Find where the given text appears and provide that cell's center as [x, y] coordinate. 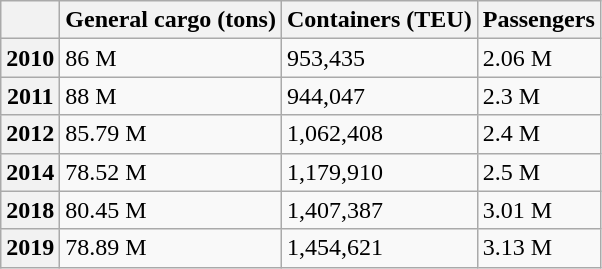
2014 [30, 172]
2010 [30, 58]
2.06 M [538, 58]
953,435 [379, 58]
3.13 M [538, 248]
2019 [30, 248]
85.79 M [171, 134]
1,179,910 [379, 172]
80.45 M [171, 210]
78.52 M [171, 172]
2012 [30, 134]
3.01 M [538, 210]
1,454,621 [379, 248]
2.3 M [538, 96]
2.5 M [538, 172]
1,407,387 [379, 210]
86 M [171, 58]
944,047 [379, 96]
Containers (TEU) [379, 20]
78.89 M [171, 248]
General cargo (tons) [171, 20]
2011 [30, 96]
Passengers [538, 20]
2.4 M [538, 134]
88 M [171, 96]
2018 [30, 210]
1,062,408 [379, 134]
